Provide the [x, y] coordinate of the cell's center where the given text is located.  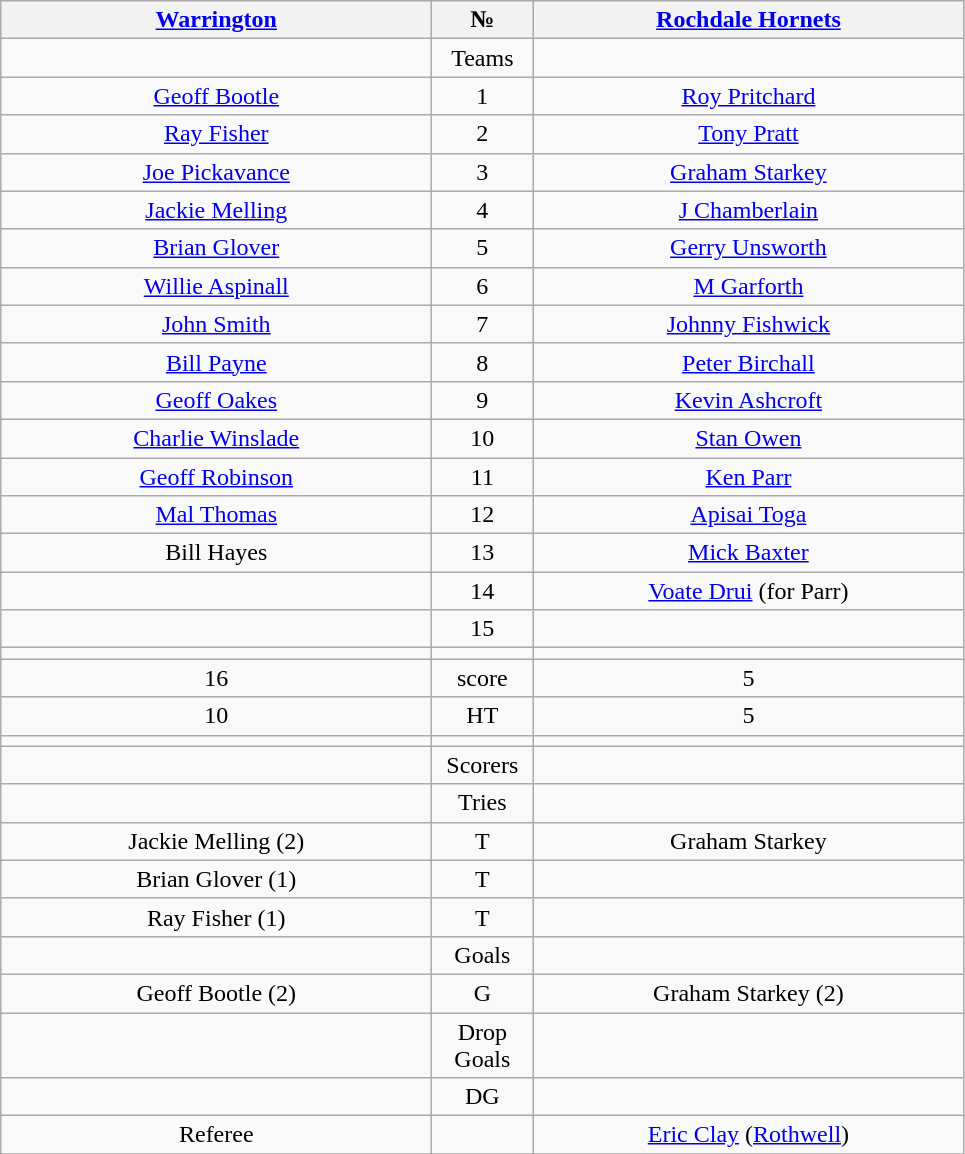
Jackie Melling (2) [216, 841]
4 [482, 210]
№ [482, 20]
Willie Aspinall [216, 286]
Geoff Bootle [216, 96]
Scorers [482, 765]
6 [482, 286]
J Chamberlain [748, 210]
Charlie Winslade [216, 438]
2 [482, 134]
16 [216, 678]
Eric Clay (Rothwell) [748, 1135]
Goals [482, 955]
Gerry Unsworth [748, 248]
Stan Owen [748, 438]
Teams [482, 58]
Warrington [216, 20]
11 [482, 477]
Referee [216, 1135]
Mick Baxter [748, 553]
Ray Fisher (1) [216, 917]
Brian Glover (1) [216, 879]
Johnny Fishwick [748, 324]
Apisai Toga [748, 515]
Bill Hayes [216, 553]
1 [482, 96]
M Garforth [748, 286]
8 [482, 362]
14 [482, 591]
HT [482, 716]
Joe Pickavance [216, 172]
Graham Starkey (2) [748, 993]
Mal Thomas [216, 515]
Ray Fisher [216, 134]
John Smith [216, 324]
15 [482, 629]
Geoff Robinson [216, 477]
Rochdale Hornets [748, 20]
9 [482, 400]
3 [482, 172]
12 [482, 515]
Roy Pritchard [748, 96]
Ken Parr [748, 477]
Geoff Oakes [216, 400]
G [482, 993]
Voate Drui (for Parr) [748, 591]
Bill Payne [216, 362]
DG [482, 1097]
Tony Pratt [748, 134]
7 [482, 324]
score [482, 678]
Jackie Melling [216, 210]
Geoff Bootle (2) [216, 993]
Kevin Ashcroft [748, 400]
Drop Goals [482, 1044]
13 [482, 553]
Brian Glover [216, 248]
Tries [482, 803]
Peter Birchall [748, 362]
